For the text-containing cell, return its midpoint in (x, y) coordinate format. 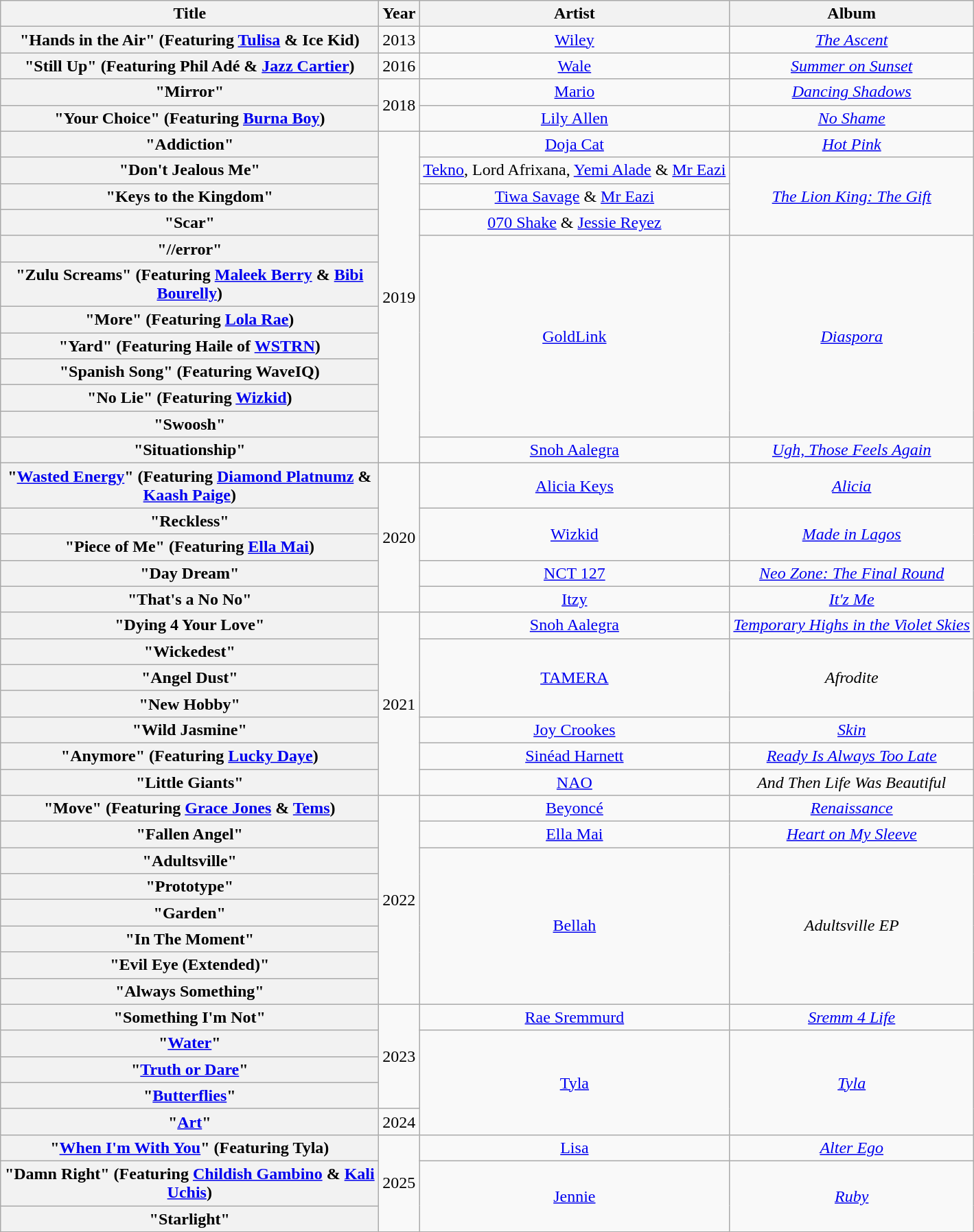
Renaissance (852, 809)
Wiley (575, 40)
Ugh, Those Feels Again (852, 450)
Beyoncé (575, 809)
2024 (399, 1121)
"That's a No No" (189, 599)
NCT 127 (575, 573)
"Fallen Angel" (189, 835)
Alicia Keys (575, 486)
Wizkid (575, 534)
2021 (399, 704)
"Art" (189, 1121)
"Angel Dust" (189, 677)
"Yard" (Featuring Haile of WSTRN) (189, 345)
"Hands in the Air" (Featuring Tulisa & Ice Kid) (189, 40)
Ella Mai (575, 835)
"Garden" (189, 913)
Dancing Shadows (852, 92)
2019 (399, 297)
Ruby (852, 1196)
Rae Sremmurd (575, 1017)
"Spanish Song" (Featuring WaveIQ) (189, 372)
No Shame (852, 118)
2018 (399, 105)
Doja Cat (575, 144)
Title (189, 14)
"Keys to the Kingdom" (189, 196)
Alter Ego (852, 1148)
"Adultsville" (189, 861)
Mario (575, 92)
2022 (399, 900)
"New Hobby" (189, 704)
Bellah (575, 926)
It'z Me (852, 599)
"When I'm With You" (Featuring Tyla) (189, 1148)
Summer on Sunset (852, 66)
"Water" (189, 1043)
Sremm 4 Life (852, 1017)
"Situationship" (189, 450)
"Wickedest" (189, 651)
Hot Pink (852, 144)
"Damn Right" (Featuring Childish Gambino & Kali Uchis) (189, 1183)
"Prototype" (189, 887)
2023 (399, 1056)
Afrodite (852, 677)
Joy Crookes (575, 730)
Adultsville EP (852, 926)
"Evil Eye (Extended)" (189, 965)
And Then Life Was Beautiful (852, 782)
"Scar" (189, 222)
"Wasted Energy" (Featuring Diamond Platnumz & Kaash Paige) (189, 486)
TAMERA (575, 677)
"Mirror" (189, 92)
Skin (852, 730)
"Something I'm Not" (189, 1017)
"Addiction" (189, 144)
"Move" (Featuring Grace Jones & Tems) (189, 809)
"No Lie" (Featuring Wizkid) (189, 398)
Temporary Highs in the Violet Skies (852, 625)
"Swoosh" (189, 424)
"Don't Jealous Me" (189, 170)
Tekno, Lord Afrixana, Yemi Alade & Mr Eazi (575, 170)
"//error" (189, 248)
"More" (Featuring Lola Rae) (189, 319)
2016 (399, 66)
Neo Zone: The Final Round (852, 573)
Wale (575, 66)
Tiwa Savage & Mr Eazi (575, 196)
Diaspora (852, 336)
"Always Something" (189, 991)
Jennie (575, 1196)
"Reckless" (189, 521)
"Little Giants" (189, 782)
2020 (399, 538)
Itzy (575, 599)
Album (852, 14)
"Truth or Dare" (189, 1069)
Artist (575, 14)
Heart on My Sleeve (852, 835)
"Still Up" (Featuring Phil Adé & Jazz Cartier) (189, 66)
Ready Is Always Too Late (852, 756)
2013 (399, 40)
The Lion King: The Gift (852, 196)
Year (399, 14)
"Piece of Me" (Featuring Ella Mai) (189, 547)
"Zulu Screams" (Featuring Maleek Berry & Bibi Bourelly) (189, 284)
"Wild Jasmine" (189, 730)
NAO (575, 782)
"Butterflies" (189, 1095)
Lisa (575, 1148)
"Day Dream" (189, 573)
"Starlight" (189, 1218)
The Ascent (852, 40)
Sinéad Harnett (575, 756)
Alicia (852, 486)
"Anymore" (Featuring Lucky Daye) (189, 756)
070 Shake & Jessie Reyez (575, 222)
GoldLink (575, 336)
"Dying 4 Your Love" (189, 625)
"In The Moment" (189, 939)
Made in Lagos (852, 534)
2025 (399, 1183)
Lily Allen (575, 118)
"Your Choice" (Featuring Burna Boy) (189, 118)
